Pinpoint the cell where the given text exists, returning its (X, Y) midpoint coordinate. 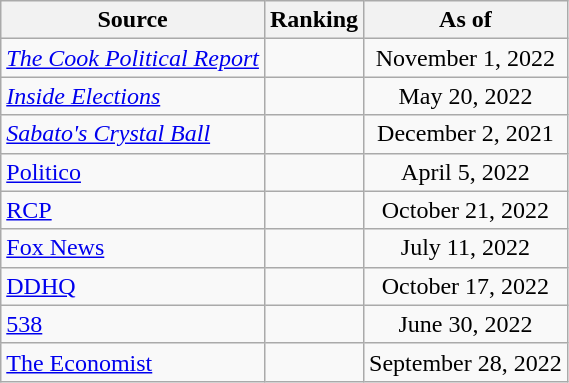
December 2, 2021 (466, 134)
RCP (133, 210)
November 1, 2022 (466, 58)
The Cook Political Report (133, 58)
July 11, 2022 (466, 248)
Politico (133, 172)
Fox News (133, 248)
Ranking (314, 20)
Sabato's Crystal Ball (133, 134)
Source (133, 20)
May 20, 2022 (466, 96)
October 21, 2022 (466, 210)
DDHQ (133, 286)
April 5, 2022 (466, 172)
October 17, 2022 (466, 286)
The Economist (133, 362)
538 (133, 324)
September 28, 2022 (466, 362)
June 30, 2022 (466, 324)
As of (466, 20)
Inside Elections (133, 96)
